Output the (x, y) coordinate of the center of the cell containing the given text.  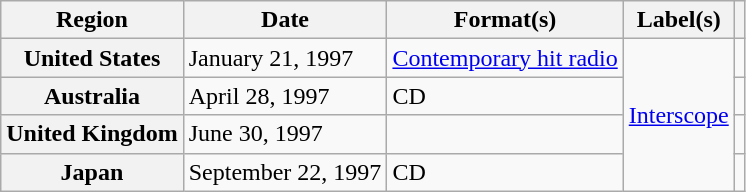
June 30, 1997 (285, 134)
Australia (92, 96)
Date (285, 20)
September 22, 1997 (285, 172)
Label(s) (678, 20)
United Kingdom (92, 134)
Interscope (678, 115)
Japan (92, 172)
United States (92, 58)
January 21, 1997 (285, 58)
Format(s) (505, 20)
Region (92, 20)
April 28, 1997 (285, 96)
Contemporary hit radio (505, 58)
